Locate the cell with the specified text and output its [x, y] center coordinate. 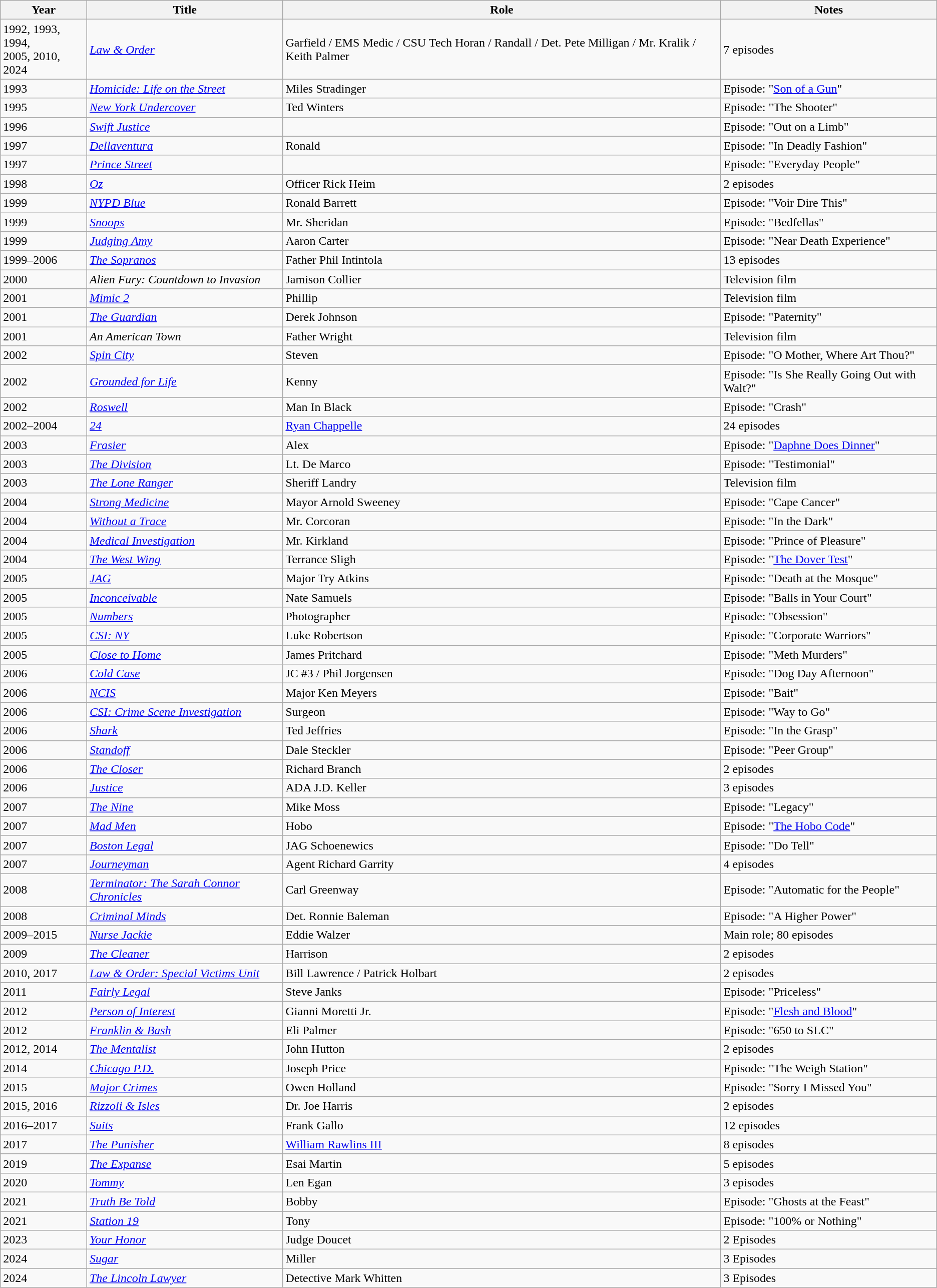
Judge Doucet [502, 1240]
2009–2015 [44, 935]
Fairly Legal [184, 992]
Shark [184, 731]
5 episodes [829, 1163]
Homicide: Life on the Street [184, 89]
Mad Men [184, 826]
2020 [44, 1182]
Episode: "Is She Really Going Out with Walt?" [829, 381]
John Hutton [502, 1049]
Episode: "In the Dark" [829, 521]
Tony [502, 1221]
Your Honor [184, 1240]
Len Egan [502, 1182]
1996 [44, 127]
Notes [829, 10]
Spin City [184, 355]
Father Phil Intintola [502, 260]
Grounded for Life [184, 381]
Kenny [502, 381]
Officer Rick Heim [502, 184]
Truth Be Told [184, 1201]
Ronald [502, 146]
Agent Richard Garrity [502, 864]
13 episodes [829, 260]
Episode: "Ghosts at the Feast" [829, 1201]
Franklin & Bash [184, 1030]
The West Wing [184, 559]
Garfield / EMS Medic / CSU Tech Horan / Randall / Det. Pete Milligan / Mr. Kralik / Keith Palmer [502, 49]
Numbers [184, 617]
1993 [44, 89]
2014 [44, 1068]
Nurse Jackie [184, 935]
The Nine [184, 807]
Year [44, 10]
Eli Palmer [502, 1030]
Carl Greenway [502, 890]
Ronald Barrett [502, 203]
2002–2004 [44, 426]
Justice [184, 788]
An American Town [184, 336]
The Punisher [184, 1144]
Derek Johnson [502, 317]
Phillip [502, 298]
James Pritchard [502, 655]
Alex [502, 445]
Episode: "Dog Day Afternoon" [829, 674]
The Division [184, 464]
Episode: "Sorry I Missed You" [829, 1087]
William Rawlins III [502, 1144]
Miller [502, 1259]
12 episodes [829, 1125]
Episode: "Priceless" [829, 992]
Role [502, 10]
Harrison [502, 954]
The Guardian [184, 317]
Alien Fury: Countdown to Invasion [184, 279]
Episode: "Prince of Pleasure" [829, 540]
Episode: "Paternity" [829, 317]
2011 [44, 992]
Mike Moss [502, 807]
Suits [184, 1125]
Roswell [184, 407]
Steven [502, 355]
Mr. Kirkland [502, 540]
Eddie Walzer [502, 935]
Miles Stradinger [502, 89]
Terrance Sligh [502, 559]
Boston Legal [184, 845]
Law & Order: Special Victims Unit [184, 973]
Episode: "Do Tell" [829, 845]
1998 [44, 184]
The Lone Ranger [184, 483]
Episode: "Out on a Limb" [829, 127]
1999–2006 [44, 260]
2000 [44, 279]
The Closer [184, 769]
Episode: "O Mother, Where Art Thou?" [829, 355]
Bill Lawrence / Patrick Holbart [502, 973]
Joseph Price [502, 1068]
Terminator: The Sarah Connor Chronicles [184, 890]
The Cleaner [184, 954]
8 episodes [829, 1144]
2010, 2017 [44, 973]
Episode: "100% or Nothing" [829, 1221]
Frank Gallo [502, 1125]
Episode: "Balls in Your Court" [829, 597]
Close to Home [184, 655]
Tommy [184, 1182]
Jamison Collier [502, 279]
2012, 2014 [44, 1049]
4 episodes [829, 864]
Episode: "In the Grasp" [829, 731]
2017 [44, 1144]
2015 [44, 1087]
Medical Investigation [184, 540]
Episode: "The Shooter" [829, 108]
Surgeon [502, 712]
Major Try Atkins [502, 578]
1995 [44, 108]
Lt. De Marco [502, 464]
Standoff [184, 750]
Inconceivable [184, 597]
Episode: "Voir Dire This" [829, 203]
2023 [44, 1240]
Nate Samuels [502, 597]
Richard Branch [502, 769]
CSI: NY [184, 636]
The Lincoln Lawyer [184, 1278]
New York Undercover [184, 108]
Criminal Minds [184, 916]
Episode: "Automatic for the People" [829, 890]
Luke Robertson [502, 636]
Main role; 80 episodes [829, 935]
Ted Jeffries [502, 731]
7 episodes [829, 49]
2009 [44, 954]
Mayor Arnold Sweeney [502, 502]
Episode: "A Higher Power" [829, 916]
Aaron Carter [502, 241]
JAG Schoenewics [502, 845]
ADA J.D. Keller [502, 788]
Episode: "Son of a Gun" [829, 89]
Father Wright [502, 336]
JC #3 / Phil Jorgensen [502, 674]
Man In Black [502, 407]
Sheriff Landry [502, 483]
Major Crimes [184, 1087]
Judging Amy [184, 241]
Bobby [502, 1201]
24 [184, 426]
Episode: "650 to SLC" [829, 1030]
Journeyman [184, 864]
Episode: "Bait" [829, 693]
Snoops [184, 222]
Swift Justice [184, 127]
Episode: "Corporate Warriors" [829, 636]
Ryan Chappelle [502, 426]
Sugar [184, 1259]
Gianni Moretti Jr. [502, 1011]
Mimic 2 [184, 298]
Episode: "Flesh and Blood" [829, 1011]
Mr. Sheridan [502, 222]
Episode: "Death at the Mosque" [829, 578]
Owen Holland [502, 1087]
Episode: "Testimonial" [829, 464]
Episode: "Bedfellas" [829, 222]
Episode: "In Deadly Fashion" [829, 146]
Station 19 [184, 1221]
Dr. Joe Harris [502, 1106]
Episode: "Crash" [829, 407]
Hobo [502, 826]
Without a Trace [184, 521]
The Sopranos [184, 260]
Cold Case [184, 674]
Ted Winters [502, 108]
JAG [184, 578]
Episode: "Peer Group" [829, 750]
Episode: "Daphne Does Dinner" [829, 445]
Det. Ronnie Baleman [502, 916]
Episode: "The Weigh Station" [829, 1068]
Esai Martin [502, 1163]
2019 [44, 1163]
Detective Mark Whitten [502, 1278]
Episode: "Legacy" [829, 807]
24 episodes [829, 426]
2016–2017 [44, 1125]
Title [184, 10]
2015, 2016 [44, 1106]
Episode: "Obsession" [829, 617]
Photographer [502, 617]
Mr. Corcoran [502, 521]
Episode: "Everyday People" [829, 165]
CSI: Crime Scene Investigation [184, 712]
Frasier [184, 445]
Episode: "The Dover Test" [829, 559]
2 Episodes [829, 1240]
Chicago P.D. [184, 1068]
Dale Steckler [502, 750]
NYPD Blue [184, 203]
Major Ken Meyers [502, 693]
The Expanse [184, 1163]
Prince Street [184, 165]
Steve Janks [502, 992]
The Mentalist [184, 1049]
Dellaventura [184, 146]
Strong Medicine [184, 502]
Episode: "Cape Cancer" [829, 502]
Episode: "Meth Murders" [829, 655]
Law & Order [184, 49]
Person of Interest [184, 1011]
1992, 1993, 1994,2005, 2010, 2024 [44, 49]
Rizzoli & Isles [184, 1106]
Oz [184, 184]
Episode: "Near Death Experience" [829, 241]
NCIS [184, 693]
Episode: "Way to Go" [829, 712]
Episode: "The Hobo Code" [829, 826]
